Search for the cell housing the specified text and yield its (X, Y) center coordinate. 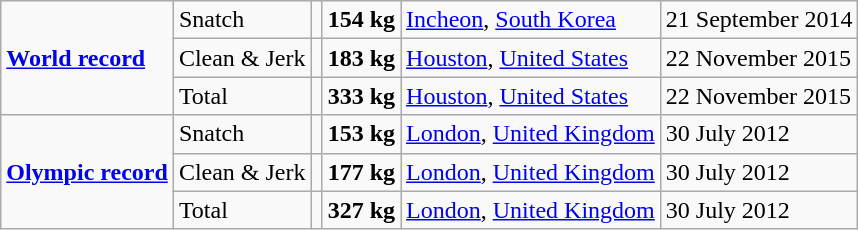
177 kg (361, 172)
World record (88, 58)
154 kg (361, 20)
21 September 2014 (759, 20)
327 kg (361, 210)
153 kg (361, 134)
333 kg (361, 96)
Olympic record (88, 172)
Incheon, South Korea (531, 20)
183 kg (361, 58)
